Find where the given text appears and provide that cell's center as (x, y) coordinate. 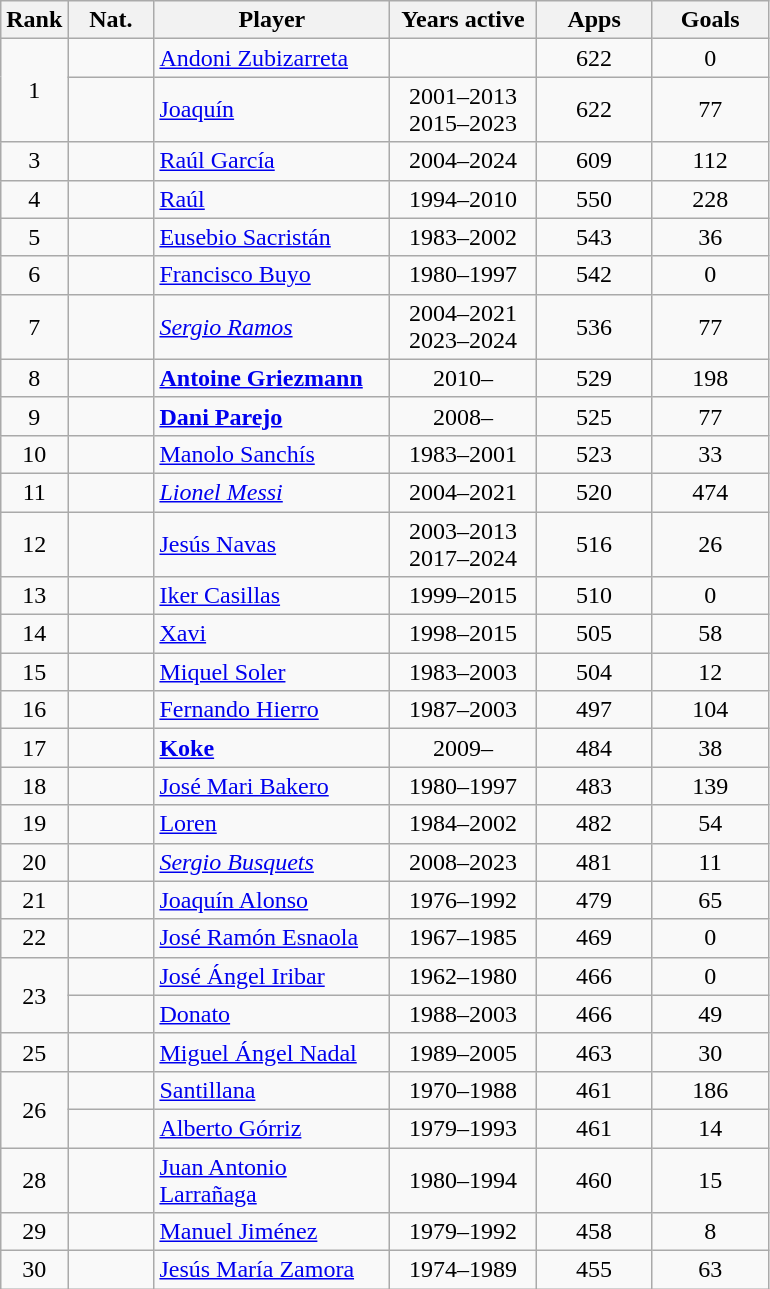
José Ángel Iribar (272, 976)
1967–1985 (463, 938)
1983–2001 (463, 454)
2004–20212023–2024 (463, 326)
9 (34, 416)
Player (272, 20)
José Mari Bakero (272, 786)
542 (594, 275)
228 (710, 199)
2004–2021 (463, 492)
505 (594, 634)
1 (34, 90)
7 (34, 326)
529 (594, 378)
Manuel Jiménez (272, 1232)
3 (34, 161)
483 (594, 786)
33 (710, 454)
1962–1980 (463, 976)
484 (594, 748)
Iker Casillas (272, 596)
139 (710, 786)
1980–1994 (463, 1180)
504 (594, 672)
1983–2003 (463, 672)
609 (594, 161)
Sergio Busquets (272, 862)
543 (594, 237)
479 (594, 900)
Jesús Navas (272, 544)
455 (594, 1270)
Jesús María Zamora (272, 1270)
18 (34, 786)
112 (710, 161)
1989–2005 (463, 1052)
1999–2015 (463, 596)
21 (34, 900)
Sergio Ramos (272, 326)
63 (710, 1270)
17 (34, 748)
Raúl García (272, 161)
Antoine Griezmann (272, 378)
4 (34, 199)
38 (710, 748)
2008–2023 (463, 862)
28 (34, 1180)
469 (594, 938)
1987–2003 (463, 710)
186 (710, 1090)
Koke (272, 748)
Goals (710, 20)
481 (594, 862)
2004–2024 (463, 161)
Miquel Soler (272, 672)
22 (34, 938)
Nat. (111, 20)
460 (594, 1180)
16 (34, 710)
Dani Parejo (272, 416)
2010– (463, 378)
49 (710, 1014)
Francisco Buyo (272, 275)
Juan Antonio Larrañaga (272, 1180)
497 (594, 710)
2008– (463, 416)
20 (34, 862)
516 (594, 544)
1979–1993 (463, 1128)
Xavi (272, 634)
198 (710, 378)
Lionel Messi (272, 492)
1970–1988 (463, 1090)
58 (710, 634)
Miguel Ángel Nadal (272, 1052)
36 (710, 237)
6 (34, 275)
550 (594, 199)
525 (594, 416)
482 (594, 824)
536 (594, 326)
Alberto Górriz (272, 1128)
1988–2003 (463, 1014)
Rank (34, 20)
José Ramón Esnaola (272, 938)
Joaquín Alonso (272, 900)
1983–2002 (463, 237)
104 (710, 710)
25 (34, 1052)
474 (710, 492)
65 (710, 900)
Eusebio Sacristán (272, 237)
Loren (272, 824)
Years active (463, 20)
13 (34, 596)
520 (594, 492)
10 (34, 454)
1984–2002 (463, 824)
1976–1992 (463, 900)
Manolo Sanchís (272, 454)
1979–1992 (463, 1232)
Santillana (272, 1090)
Fernando Hierro (272, 710)
Apps (594, 20)
2001–20132015–2023 (463, 110)
23 (34, 995)
458 (594, 1232)
54 (710, 824)
19 (34, 824)
5 (34, 237)
523 (594, 454)
1998–2015 (463, 634)
2003–20132017–2024 (463, 544)
Donato (272, 1014)
510 (594, 596)
Andoni Zubizarreta (272, 58)
Joaquín (272, 110)
1974–1989 (463, 1270)
2009– (463, 748)
463 (594, 1052)
1994–2010 (463, 199)
Raúl (272, 199)
29 (34, 1232)
